Find where the given text appears and provide that cell's center as (X, Y) coordinate. 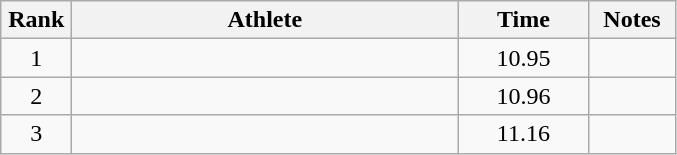
3 (36, 134)
10.95 (524, 58)
2 (36, 96)
Rank (36, 20)
Athlete (265, 20)
1 (36, 58)
10.96 (524, 96)
11.16 (524, 134)
Time (524, 20)
Notes (632, 20)
